Provide the (X, Y) coordinate of the cell's center where the given text is located.  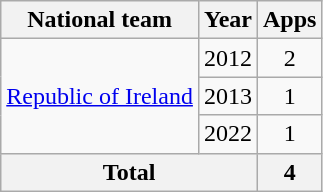
2013 (228, 96)
Total (130, 172)
4 (289, 172)
2 (289, 58)
Republic of Ireland (100, 96)
2012 (228, 58)
National team (100, 20)
Year (228, 20)
2022 (228, 134)
Apps (289, 20)
